Detect which cell encompasses the target text, then output its [x, y] center coordinate. 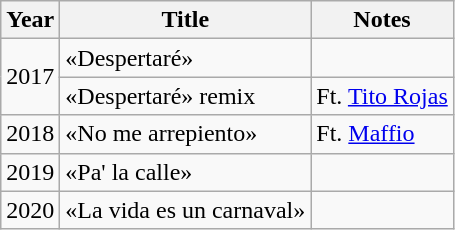
Ft. Tito Rojas [382, 96]
Notes [382, 20]
«La vida es un carnaval» [186, 210]
Year [30, 20]
2019 [30, 172]
«Despertaré» [186, 58]
Title [186, 20]
«Despertaré» remix [186, 96]
Ft. Maffio [382, 134]
«Pa' la calle» [186, 172]
«No me arrepiento» [186, 134]
2018 [30, 134]
2020 [30, 210]
2017 [30, 77]
